For the text-containing cell, return its midpoint in [X, Y] coordinate format. 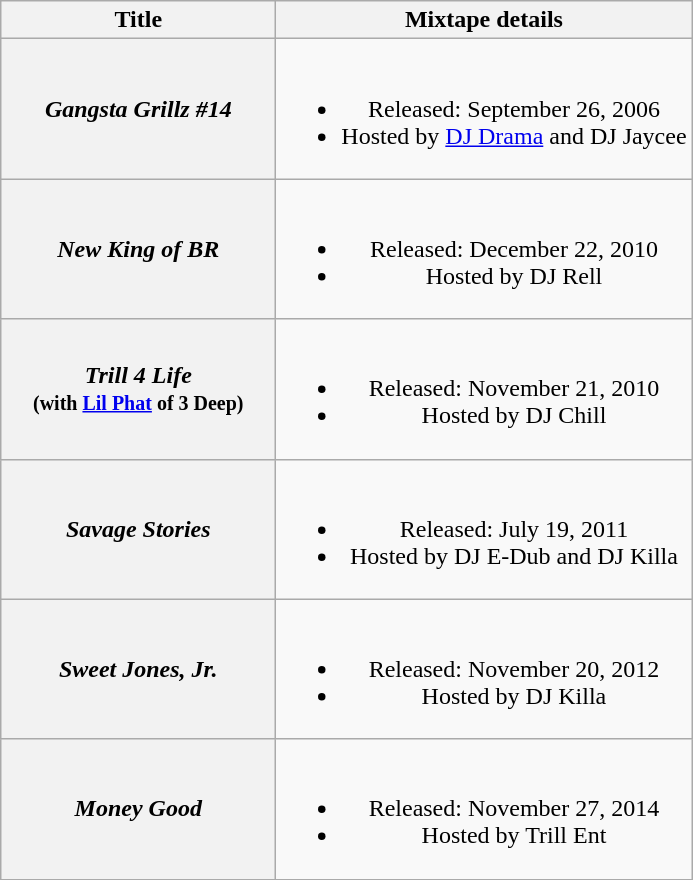
Released: November 20, 2012Hosted by DJ Killa [484, 669]
Released: July 19, 2011Hosted by DJ E-Dub and DJ Killa [484, 529]
Released: September 26, 2006Hosted by DJ Drama and DJ Jaycee [484, 109]
Title [138, 20]
Released: December 22, 2010Hosted by DJ Rell [484, 249]
Mixtape details [484, 20]
Released: November 27, 2014Hosted by Trill Ent [484, 809]
Released: November 21, 2010Hosted by DJ Chill [484, 389]
Money Good [138, 809]
Gangsta Grillz #14 [138, 109]
Sweet Jones, Jr. [138, 669]
Trill 4 Life(with Lil Phat of 3 Deep) [138, 389]
Savage Stories [138, 529]
New King of BR [138, 249]
